Capture the cell that displays the provided text and extract its (X, Y) central coordinate. 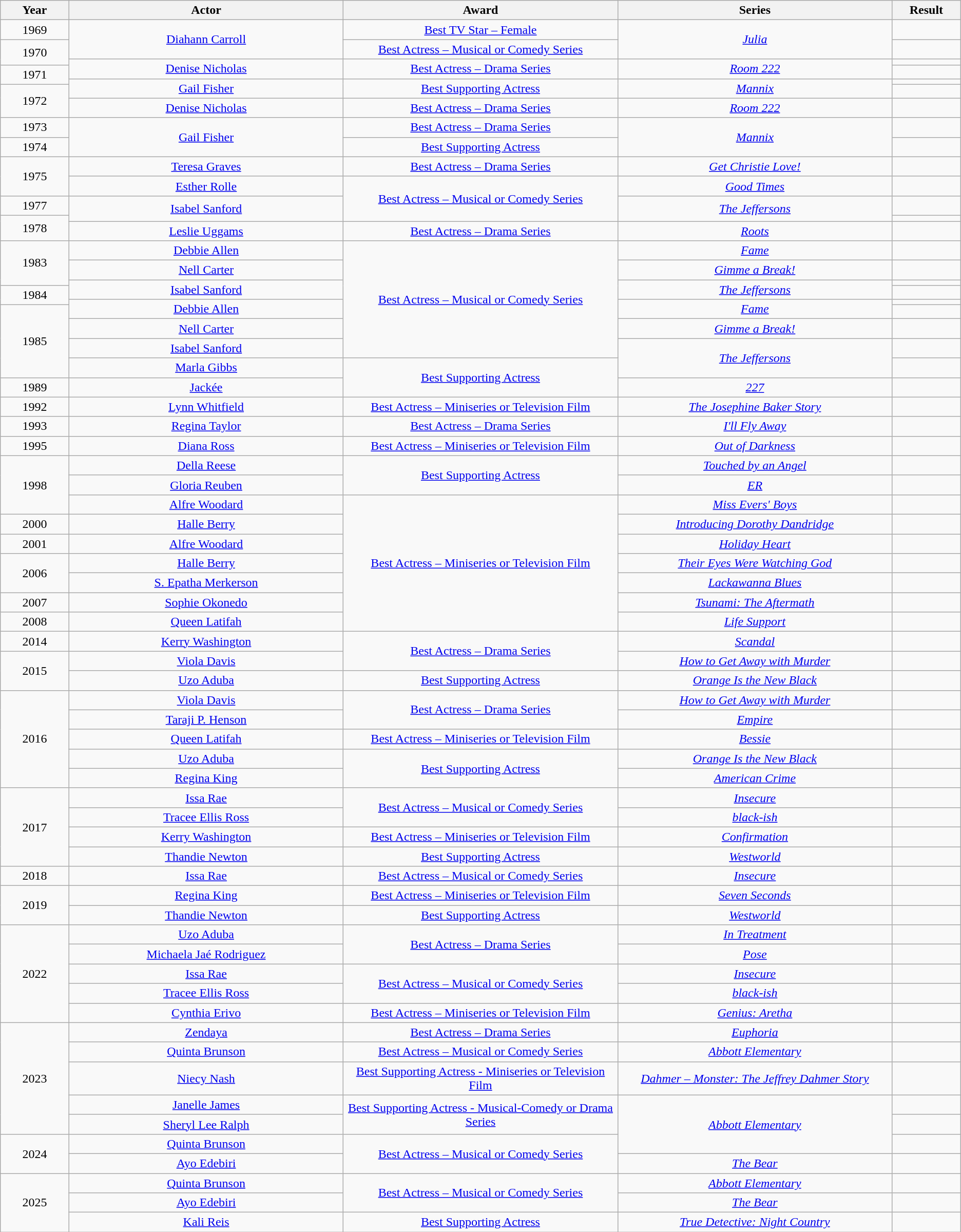
1983 (35, 263)
Bessie (755, 739)
1989 (35, 387)
1985 (35, 341)
Sophie Okonedo (206, 602)
True Detective: Night Country (755, 1222)
Actor (206, 10)
2019 (35, 905)
1992 (35, 407)
Empire (755, 719)
2018 (35, 876)
Year (35, 10)
1971 (35, 74)
Cynthia Erivo (206, 1013)
1978 (35, 228)
2022 (35, 974)
1998 (35, 485)
2001 (35, 544)
Regina Taylor (206, 426)
Della Reese (206, 465)
Result (927, 10)
Scandal (755, 641)
The Josephine Baker Story (755, 407)
Euphoria (755, 1032)
1973 (35, 127)
2000 (35, 524)
Niecy Nash (206, 1078)
1993 (35, 426)
I'll Fly Away (755, 426)
Lynn Whitfield (206, 407)
Seven Seconds (755, 896)
Zendaya (206, 1032)
1977 (35, 205)
Michaela Jaé Rodriguez (206, 954)
227 (755, 387)
Best Supporting Actress - Musical-Comedy or Drama Series (480, 1114)
2015 (35, 671)
Holiday Heart (755, 544)
Out of Darkness (755, 446)
ER (755, 485)
1995 (35, 446)
2016 (35, 739)
Leslie Uggams (206, 231)
Award (480, 10)
Esther Rolle (206, 186)
Introducing Dorothy Dandridge (755, 524)
2006 (35, 573)
2024 (35, 1153)
1975 (35, 176)
Series (755, 10)
Tsunami: The Aftermath (755, 602)
2008 (35, 622)
Best Supporting Actress - Miniseries or Television Film (480, 1078)
American Crime (755, 778)
Roots (755, 231)
Lackawanna Blues (755, 583)
Sheryl Lee Ralph (206, 1124)
1972 (35, 101)
Dahmer – Monster: The Jeffrey Dahmer Story (755, 1078)
Confirmation (755, 837)
Diana Ross (206, 446)
2023 (35, 1078)
Kali Reis (206, 1222)
Their Eyes Were Watching God (755, 563)
Julia (755, 40)
Marla Gibbs (206, 368)
1970 (35, 52)
In Treatment (755, 935)
Pose (755, 954)
Best TV Star – Female (480, 30)
Get Christie Love! (755, 166)
Life Support (755, 622)
Genius: Aretha (755, 1013)
Janelle James (206, 1105)
2025 (35, 1202)
Taraji P. Henson (206, 719)
Teresa Graves (206, 166)
2007 (35, 602)
2014 (35, 641)
S. Epatha Merkerson (206, 583)
Jackée (206, 387)
Miss Evers' Boys (755, 504)
2017 (35, 827)
1974 (35, 147)
Gloria Reuben (206, 485)
Diahann Carroll (206, 40)
1969 (35, 30)
1984 (35, 295)
Good Times (755, 186)
Touched by an Angel (755, 465)
